Detect which cell encompasses the target text, then output its (X, Y) center coordinate. 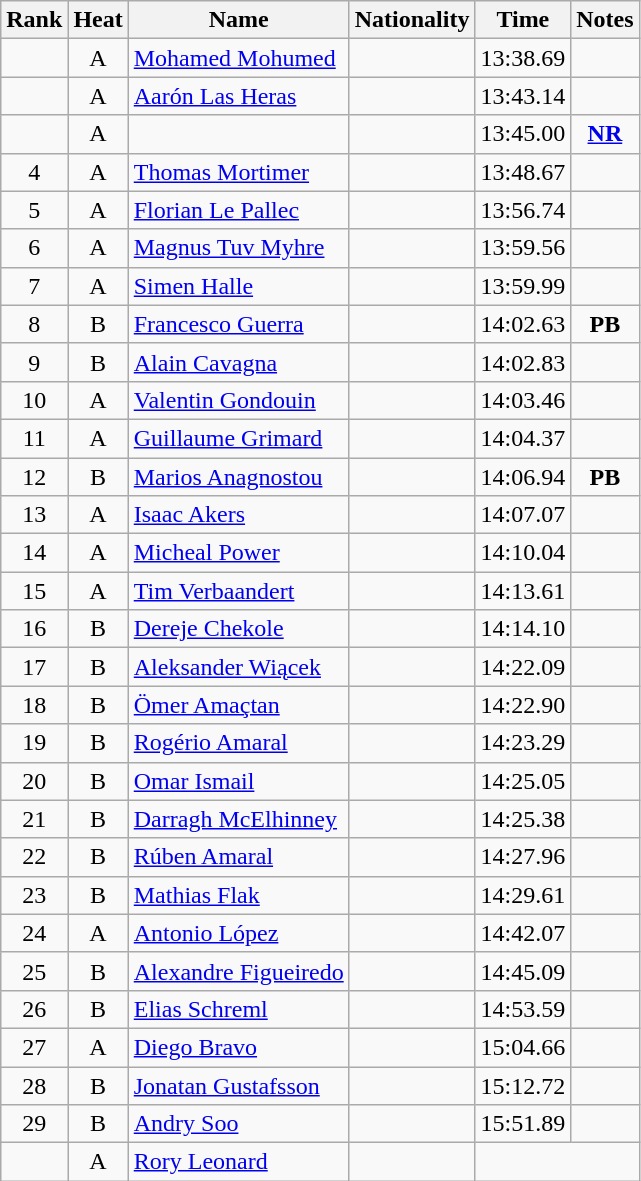
14:06.94 (523, 477)
14:22.09 (523, 667)
13:43.14 (523, 96)
25 (34, 971)
Diego Bravo (238, 1047)
24 (34, 933)
NR (605, 134)
17 (34, 667)
Alain Cavagna (238, 362)
14:07.07 (523, 515)
Andry Soo (238, 1124)
18 (34, 705)
Thomas Mortimer (238, 172)
14:27.96 (523, 857)
Rúben Amaral (238, 857)
14:22.90 (523, 705)
Heat (98, 20)
15:04.66 (523, 1047)
6 (34, 248)
Antonio López (238, 933)
29 (34, 1124)
14:53.59 (523, 1009)
Mohamed Mohumed (238, 58)
13 (34, 515)
22 (34, 857)
13:45.00 (523, 134)
7 (34, 286)
13:48.67 (523, 172)
Notes (605, 20)
Rogério Amaral (238, 743)
16 (34, 629)
19 (34, 743)
Rank (34, 20)
Elias Schreml (238, 1009)
Ömer Amaçtan (238, 705)
14:10.04 (523, 553)
Florian Le Pallec (238, 210)
14:23.29 (523, 743)
14:04.37 (523, 438)
Aarón Las Heras (238, 96)
28 (34, 1085)
14:02.83 (523, 362)
27 (34, 1047)
21 (34, 819)
Omar Ismail (238, 781)
14:13.61 (523, 591)
13:56.74 (523, 210)
Valentin Gondouin (238, 400)
12 (34, 477)
Dereje Chekole (238, 629)
10 (34, 400)
Guillaume Grimard (238, 438)
13:38.69 (523, 58)
Name (238, 20)
11 (34, 438)
Isaac Akers (238, 515)
26 (34, 1009)
Magnus Tuv Myhre (238, 248)
15:51.89 (523, 1124)
14 (34, 553)
Nationality (412, 20)
Simen Halle (238, 286)
14:42.07 (523, 933)
14:29.61 (523, 895)
4 (34, 172)
14:25.38 (523, 819)
14:14.10 (523, 629)
Aleksander Wiącek (238, 667)
Darragh McElhinney (238, 819)
14:03.46 (523, 400)
13:59.99 (523, 286)
Micheal Power (238, 553)
8 (34, 324)
Jonatan Gustafsson (238, 1085)
Tim Verbaandert (238, 591)
14:02.63 (523, 324)
Francesco Guerra (238, 324)
20 (34, 781)
Mathias Flak (238, 895)
14:45.09 (523, 971)
Marios Anagnostou (238, 477)
5 (34, 210)
15:12.72 (523, 1085)
Time (523, 20)
14:25.05 (523, 781)
9 (34, 362)
13:59.56 (523, 248)
Alexandre Figueiredo (238, 971)
15 (34, 591)
Rory Leonard (238, 1162)
23 (34, 895)
